Pinpoint the cell where the given text exists, returning its [x, y] midpoint coordinate. 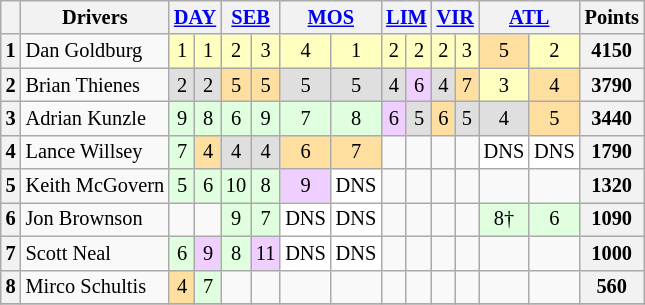
SEB [250, 17]
8† [504, 219]
Brian Thienes [95, 85]
560 [612, 287]
Points [612, 17]
Drivers [95, 17]
Dan Goldburg [95, 51]
ATL [530, 17]
11 [266, 253]
1000 [612, 253]
Lance Willsey [95, 152]
LIM [406, 17]
1790 [612, 152]
Scott Neal [95, 253]
Adrian Kunzle [95, 118]
1320 [612, 186]
4150 [612, 51]
Jon Brownson [95, 219]
1090 [612, 219]
10 [236, 186]
MOS [330, 17]
DAY [195, 17]
Mirco Schultis [95, 287]
Keith McGovern [95, 186]
3440 [612, 118]
VIR [456, 17]
3790 [612, 85]
